Search for the cell housing the specified text and yield its [x, y] center coordinate. 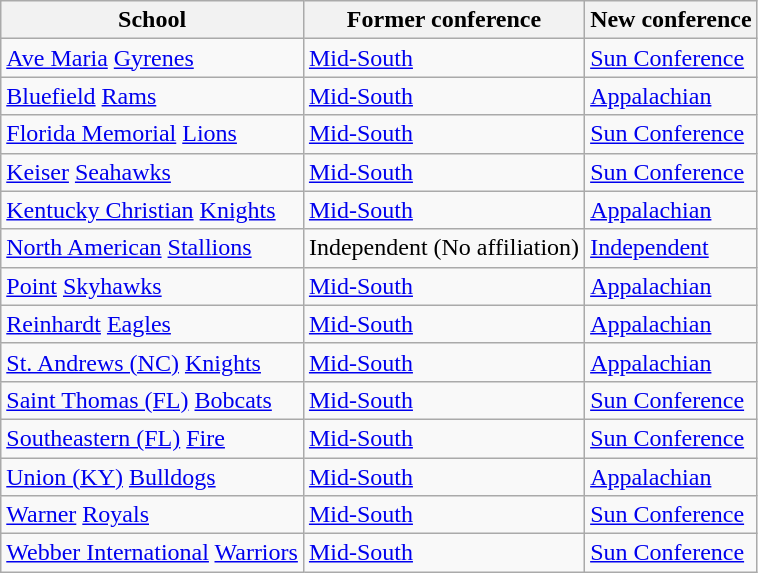
Webber International Warriors [152, 553]
Florida Memorial Lions [152, 134]
Southeastern (FL) Fire [152, 438]
North American Stallions [152, 248]
School [152, 20]
Warner Royals [152, 515]
Bluefield Rams [152, 96]
Point Skyhawks [152, 286]
Ave Maria Gyrenes [152, 58]
Independent (No affiliation) [444, 248]
Former conference [444, 20]
Kentucky Christian Knights [152, 210]
Reinhardt Eagles [152, 324]
Saint Thomas (FL) Bobcats [152, 400]
Keiser Seahawks [152, 172]
St. Andrews (NC) Knights [152, 362]
Independent [672, 248]
New conference [672, 20]
Union (KY) Bulldogs [152, 477]
